Extract the [x, y] coordinate from the center of the cell holding the provided text.  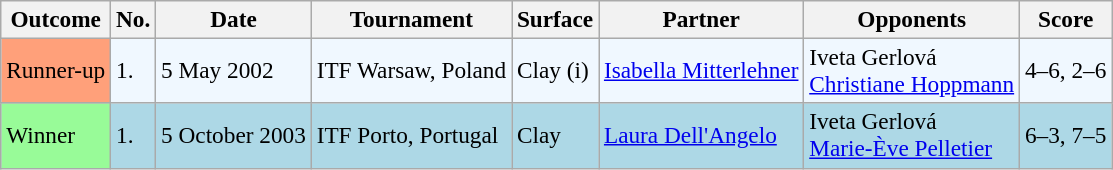
4–6, 2–6 [1066, 70]
Outcome [56, 19]
Iveta Gerlová Marie-Ève Pelletier [912, 136]
Iveta Gerlová Christiane Hoppmann [912, 70]
No. [134, 19]
Laura Dell'Angelo [702, 136]
Runner-up [56, 70]
Score [1066, 19]
Clay (i) [556, 70]
Winner [56, 136]
Isabella Mitterlehner [702, 70]
Opponents [912, 19]
ITF Warsaw, Poland [411, 70]
5 October 2003 [234, 136]
5 May 2002 [234, 70]
ITF Porto, Portugal [411, 136]
Clay [556, 136]
Tournament [411, 19]
Date [234, 19]
Partner [702, 19]
6–3, 7–5 [1066, 136]
Surface [556, 19]
